Output the (X, Y) coordinate of the center of the cell containing the given text.  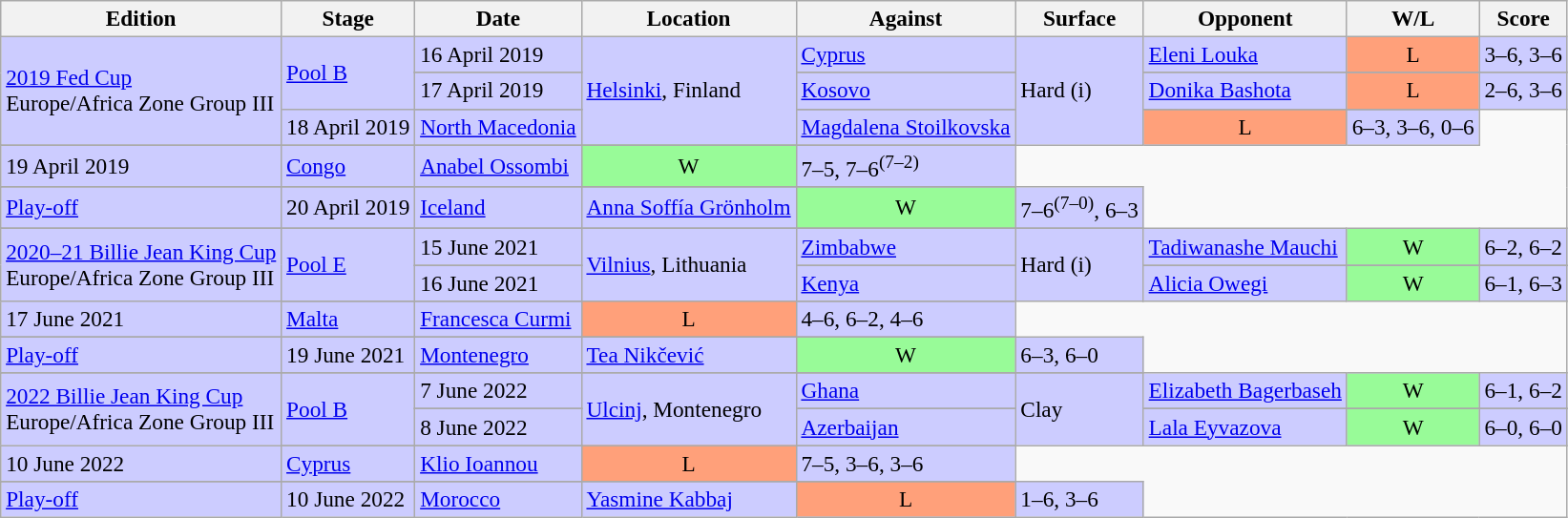
8 June 2022 (498, 426)
4–6, 6–2, 4–6 (906, 319)
North Macedonia (498, 127)
Kosovo (906, 91)
Tea Nikčević (689, 355)
Montenegro (498, 355)
Tadiwanashe Mauchi (1244, 246)
6–2, 6–2 (1523, 246)
17 April 2019 (498, 91)
1–6, 3–6 (1079, 499)
7–6(7–0), 6–3 (1079, 207)
19 April 2019 (141, 165)
Klio Ioannou (498, 463)
Azerbaijan (906, 426)
Elizabeth Bagerbaseh (1244, 391)
3–6, 3–6 (1523, 54)
16 April 2019 (498, 54)
17 June 2021 (141, 319)
Anabel Ossombi (498, 165)
19 June 2021 (348, 355)
2–6, 3–6 (1523, 91)
Location (689, 18)
7–5, 7–6(7–2) (906, 165)
Stage (348, 18)
Surface (1079, 18)
Yasmine Kabbaj (689, 499)
Congo (348, 165)
6–3, 3–6, 0–6 (1412, 127)
Malta (348, 319)
15 June 2021 (498, 246)
Anna Soffía Grönholm (689, 207)
Opponent (1244, 18)
18 April 2019 (348, 127)
Iceland (498, 207)
6–1, 6–2 (1523, 391)
Francesca Curmi (498, 319)
20 April 2019 (348, 207)
Ghana (906, 391)
Kenya (906, 282)
16 June 2021 (498, 282)
Pool E (348, 264)
6–0, 6–0 (1523, 426)
2019 Fed Cup Europe/Africa Zone Group III (141, 90)
6–3, 6–0 (1079, 355)
Ulcinj, Montenegro (689, 409)
Score (1523, 18)
Clay (1079, 409)
W/L (1412, 18)
Alicia Owegi (1244, 282)
7–5, 3–6, 3–6 (906, 463)
2022 Billie Jean King Cup Europe/Africa Zone Group III (141, 409)
Date (498, 18)
Edition (141, 18)
Against (906, 18)
7 June 2022 (498, 391)
Lala Eyvazova (1244, 426)
Zimbabwe (906, 246)
2020–21 Billie Jean King Cup Europe/Africa Zone Group III (141, 264)
Magdalena Stoilkovska (906, 127)
6–1, 6–3 (1523, 282)
Eleni Louka (1244, 54)
Helsinki, Finland (689, 90)
Vilnius, Lithuania (689, 264)
Donika Bashota (1244, 91)
Morocco (498, 499)
